Provide the (x, y) coordinate of the cell's center where the given text is located.  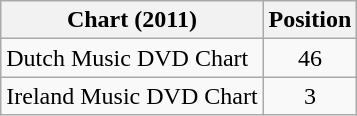
Chart (2011) (132, 20)
3 (310, 96)
Position (310, 20)
Ireland Music DVD Chart (132, 96)
46 (310, 58)
Dutch Music DVD Chart (132, 58)
